Find where the given text appears and provide that cell's center as [x, y] coordinate. 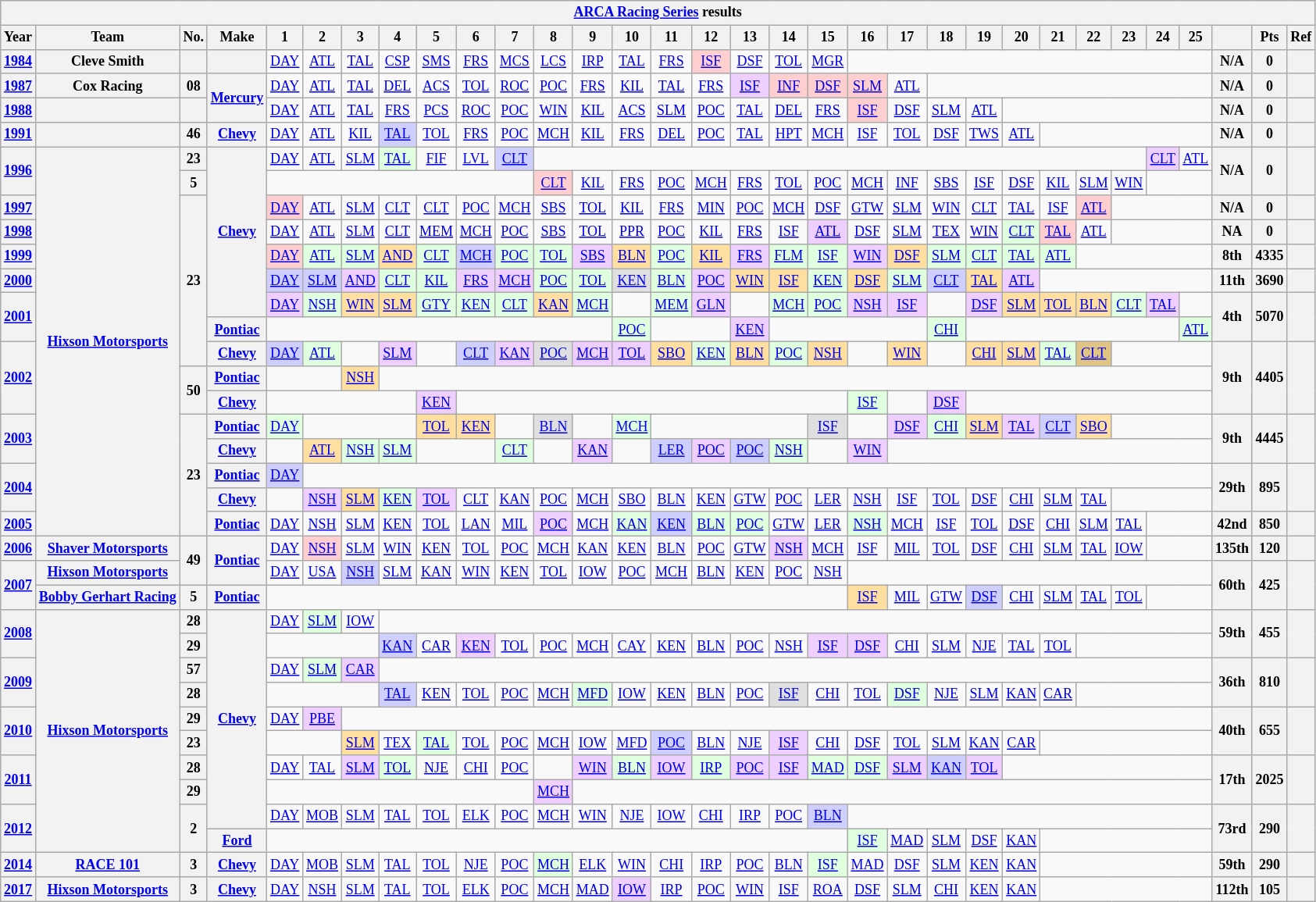
NA [1232, 231]
8 [554, 37]
2004 [19, 487]
2017 [19, 889]
2007 [19, 585]
Cleve Smith [108, 61]
Shaver Motorsports [108, 548]
2002 [19, 378]
FLM [789, 256]
21 [1058, 37]
2000 [19, 281]
29th [1232, 487]
11 [672, 37]
FIF [437, 159]
850 [1270, 523]
20 [1022, 37]
49 [194, 561]
MCS [515, 61]
MGR [828, 61]
15 [828, 37]
105 [1270, 889]
1991 [19, 134]
RACE 101 [108, 865]
LVL [476, 159]
TWS [984, 134]
25 [1196, 37]
73rd [1232, 828]
Year [19, 37]
17 [908, 37]
1999 [19, 256]
2008 [19, 633]
2001 [19, 317]
CSP [398, 61]
16 [867, 37]
7 [515, 37]
57 [194, 670]
10 [632, 37]
LAN [476, 523]
Make [237, 37]
2009 [19, 682]
22 [1093, 37]
2014 [19, 865]
810 [1270, 682]
SMS [437, 61]
18 [947, 37]
Pts [1270, 37]
Ref [1301, 37]
Team [108, 37]
2003 [19, 439]
455 [1270, 633]
No. [194, 37]
19 [984, 37]
4335 [1270, 256]
1 [285, 37]
ARCA Racing Series results [658, 12]
GLN [711, 305]
24 [1163, 37]
14 [789, 37]
PPR [632, 231]
50 [194, 390]
60th [1232, 585]
6 [476, 37]
17th [1232, 779]
Cox Racing [108, 86]
Mercury [237, 98]
PCS [437, 109]
1998 [19, 231]
2005 [19, 523]
42nd [1232, 523]
5070 [1270, 317]
4th [1232, 317]
1987 [19, 86]
08 [194, 86]
8th [1232, 256]
3690 [1270, 281]
425 [1270, 585]
40th [1232, 731]
112th [1232, 889]
13 [750, 37]
CAY [632, 645]
2010 [19, 731]
4 [398, 37]
PBE [323, 718]
2012 [19, 828]
4445 [1270, 439]
HPT [789, 134]
4405 [1270, 378]
2011 [19, 779]
Bobby Gerhart Racing [108, 597]
12 [711, 37]
135th [1232, 548]
1984 [19, 61]
1988 [19, 109]
120 [1270, 548]
46 [194, 134]
2025 [1270, 779]
655 [1270, 731]
9 [592, 37]
ROA [828, 889]
11th [1232, 281]
36th [1232, 682]
MIN [711, 208]
1997 [19, 208]
1996 [19, 171]
2006 [19, 548]
GTY [437, 305]
USA [323, 573]
LCS [554, 61]
895 [1270, 487]
Ford [237, 840]
